Output the [x, y] coordinate of the center of the cell containing the given text.  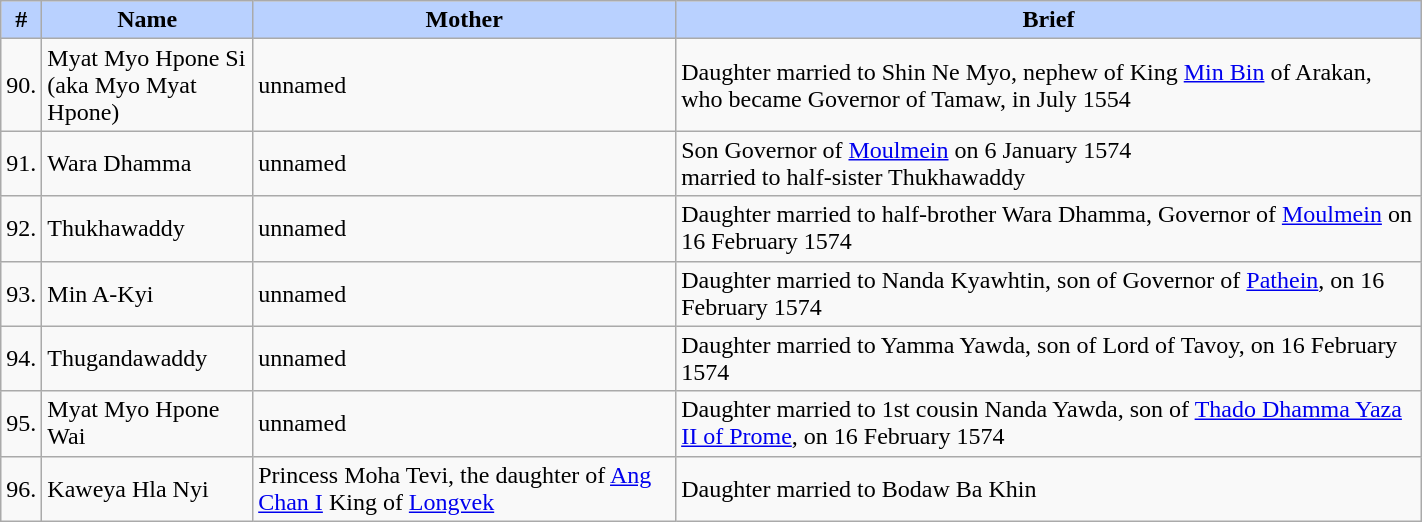
Thugandawaddy [148, 358]
91. [22, 164]
93. [22, 294]
Daughter married to Nanda Kyawhtin, son of Governor of Pathein, on 16 February 1574 [1049, 294]
Princess Moha Tevi, the daughter of Ang Chan I King of Longvek [464, 488]
Myat Myo Hpone Wai [148, 424]
Daughter married to Shin Ne Myo, nephew of King Min Bin of Arakan, who became Governor of Tamaw, in July 1554 [1049, 85]
90. [22, 85]
Daughter married to Bodaw Ba Khin [1049, 488]
Daughter married to half-brother Wara Dhamma, Governor of Moulmein on 16 February 1574 [1049, 228]
Son Governor of Moulmein on 6 January 1574 married to half-sister Thukhawaddy [1049, 164]
Myat Myo Hpone Si (aka Myo Myat Hpone) [148, 85]
# [22, 20]
Daughter married to Yamma Yawda, son of Lord of Tavoy, on 16 February 1574 [1049, 358]
95. [22, 424]
Kaweya Hla Nyi [148, 488]
Daughter married to 1st cousin Nanda Yawda, son of Thado Dhamma Yaza II of Prome, on 16 February 1574 [1049, 424]
Name [148, 20]
96. [22, 488]
Wara Dhamma [148, 164]
Thukhawaddy [148, 228]
92. [22, 228]
Brief [1049, 20]
Mother [464, 20]
Min A-Kyi [148, 294]
94. [22, 358]
